Capture the cell that displays the provided text and extract its (x, y) central coordinate. 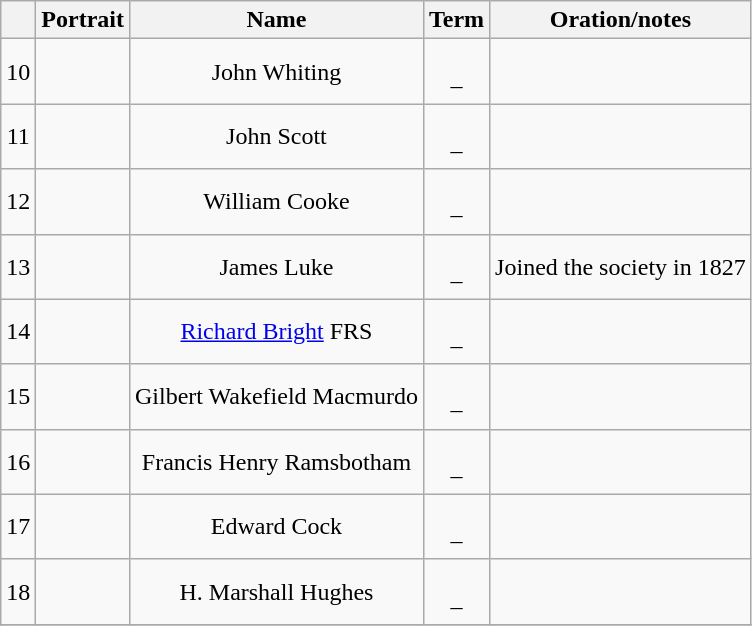
H. Marshall Hughes (276, 592)
Richard Bright FRS (276, 332)
15 (18, 396)
12 (18, 202)
17 (18, 526)
Edward Cock (276, 526)
William Cooke (276, 202)
Oration/notes (621, 20)
16 (18, 462)
James Luke (276, 266)
14 (18, 332)
13 (18, 266)
Gilbert Wakefield Macmurdo (276, 396)
Joined the society in 1827 (621, 266)
Term (456, 20)
Portrait (83, 20)
John Whiting (276, 72)
11 (18, 136)
18 (18, 592)
Name (276, 20)
Francis Henry Ramsbotham (276, 462)
John Scott (276, 136)
10 (18, 72)
